Return the [X, Y] coordinate for the center point of the cell that contains the specified text.  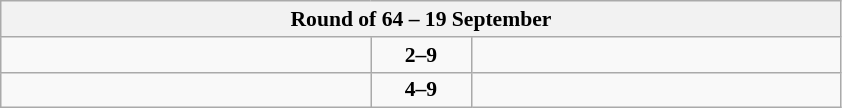
Round of 64 – 19 September [421, 19]
2–9 [421, 55]
4–9 [421, 90]
